Return the [X, Y] coordinate for the center point of the cell that contains the specified text.  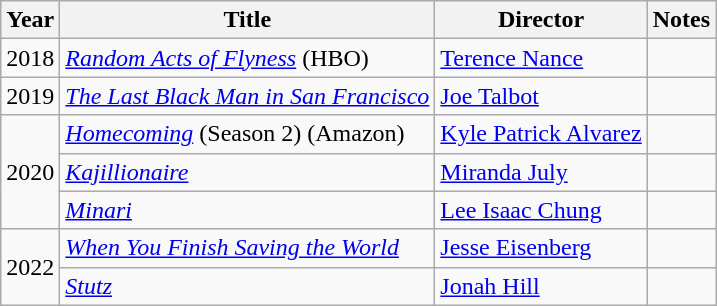
2018 [30, 58]
Director [541, 20]
Notes [681, 20]
Kyle Patrick Alvarez [541, 134]
Terence Nance [541, 58]
When You Finish Saving the World [248, 248]
Lee Isaac Chung [541, 210]
Joe Talbot [541, 96]
2022 [30, 267]
Year [30, 20]
Jonah Hill [541, 286]
Title [248, 20]
Stutz [248, 286]
Kajillionaire [248, 172]
Homecoming (Season 2) (Amazon) [248, 134]
Miranda July [541, 172]
2019 [30, 96]
Jesse Eisenberg [541, 248]
2020 [30, 172]
Minari [248, 210]
Random Acts of Flyness (HBO) [248, 58]
The Last Black Man in San Francisco [248, 96]
